Determine the (x, y) coordinate at the center of the cell enclosing the given text.  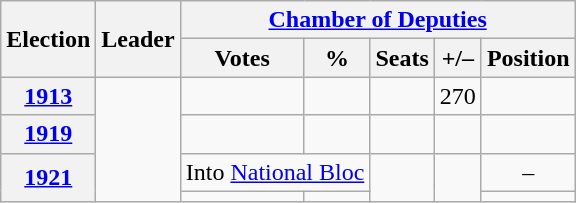
% (337, 58)
Chamber of Deputies (378, 20)
+/– (458, 58)
Seats (402, 58)
Votes (242, 58)
1919 (48, 134)
Leader (138, 39)
1921 (48, 178)
Into National Bloc (275, 172)
1913 (48, 96)
270 (458, 96)
Election (48, 39)
– (528, 172)
Position (528, 58)
